Capture the cell that displays the provided text and extract its (X, Y) central coordinate. 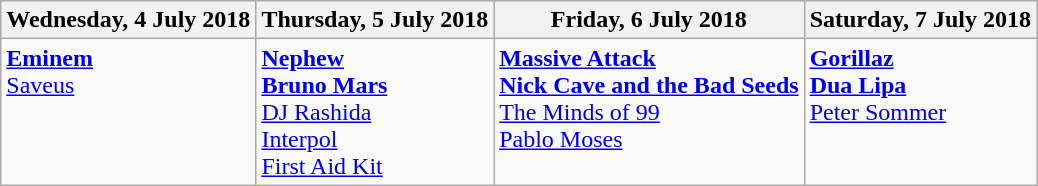
GorillazDua LipaPeter Sommer (920, 112)
Thursday, 5 July 2018 (375, 20)
Massive AttackNick Cave and the Bad SeedsThe Minds of 99Pablo Moses (649, 112)
Saturday, 7 July 2018 (920, 20)
EminemSaveus (128, 112)
Friday, 6 July 2018 (649, 20)
NephewBruno MarsDJ RashidaInterpolFirst Aid Kit (375, 112)
Wednesday, 4 July 2018 (128, 20)
